Return the (x, y) coordinate for the center point of the cell that contains the specified text.  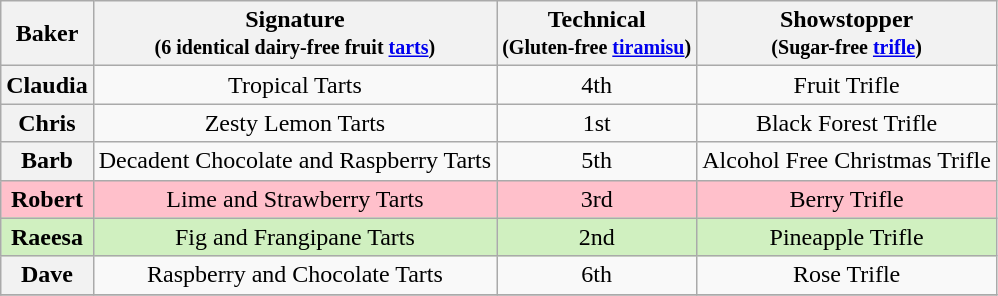
Tropical Tarts (294, 85)
Black Forest Trifle (847, 123)
Signature(6 identical dairy-free fruit tarts) (294, 34)
Alcohol Free Christmas Trifle (847, 161)
Barb (47, 161)
Robert (47, 199)
Raeesa (47, 237)
3rd (597, 199)
Dave (47, 275)
Raspberry and Chocolate Tarts (294, 275)
Technical(Gluten-free tiramisu) (597, 34)
Chris (47, 123)
Decadent Chocolate and Raspberry Tarts (294, 161)
6th (597, 275)
1st (597, 123)
Berry Trifle (847, 199)
Pineapple Trifle (847, 237)
Zesty Lemon Tarts (294, 123)
Lime and Strawberry Tarts (294, 199)
Rose Trifle (847, 275)
Fig and Frangipane Tarts (294, 237)
Showstopper(Sugar-free trifle) (847, 34)
2nd (597, 237)
Baker (47, 34)
Claudia (47, 85)
Fruit Trifle (847, 85)
5th (597, 161)
4th (597, 85)
